Output the (x, y) coordinate of the center of the cell containing the given text.  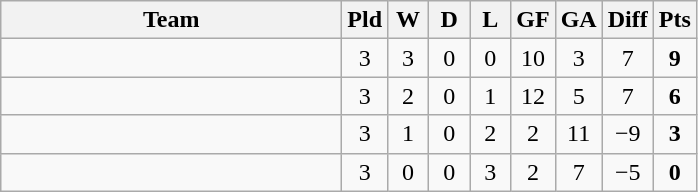
GA (578, 20)
Diff (628, 20)
L (490, 20)
Pts (674, 20)
9 (674, 58)
Pld (365, 20)
GF (533, 20)
W (408, 20)
5 (578, 96)
6 (674, 96)
Team (172, 20)
−9 (628, 134)
D (450, 20)
−5 (628, 172)
12 (533, 96)
11 (578, 134)
10 (533, 58)
